Detect which cell encompasses the target text, then output its (x, y) center coordinate. 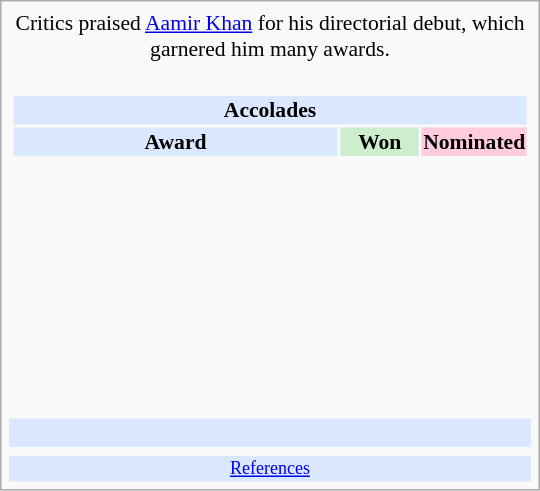
Nominated (474, 141)
References (270, 469)
Accolades (270, 110)
Won (380, 141)
Award (175, 141)
Accolades Award Won Nominated (270, 241)
Critics praised Aamir Khan for his directorial debut, which garnered him many awards. (270, 36)
